Scan for the cell matching the given text and deliver its (x, y) coordinate at center. 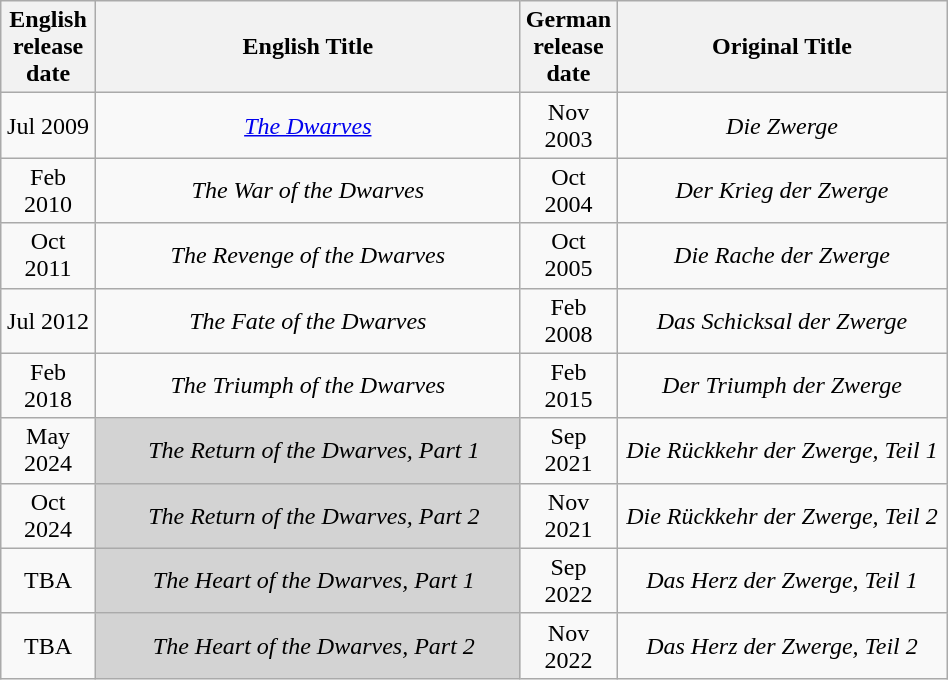
Feb 2010 (48, 190)
The Dwarves (308, 126)
Das Herz der Zwerge, Teil 2 (782, 646)
The Revenge of the Dwarves (308, 256)
Die Rückkehr der Zwerge, Teil 1 (782, 450)
Die Rache der Zwerge (782, 256)
The Fate of the Dwarves (308, 320)
Oct 2004 (568, 190)
Nov 2021 (568, 516)
The Triumph of the Dwarves (308, 386)
Feb 2008 (568, 320)
Oct 2005 (568, 256)
The Return of the Dwarves, Part 2 (308, 516)
Nov 2003 (568, 126)
English Title (308, 47)
Der Krieg der Zwerge (782, 190)
Oct 2024 (48, 516)
Die Rückkehr der Zwerge, Teil 2 (782, 516)
German release date (568, 47)
Das Schicksal der Zwerge (782, 320)
Jul 2012 (48, 320)
Der Triumph der Zwerge (782, 386)
Das Herz der Zwerge, Teil 1 (782, 580)
Feb 2018 (48, 386)
The Heart of the Dwarves, Part 1 (308, 580)
Feb 2015 (568, 386)
Original Title (782, 47)
May 2024 (48, 450)
Sep 2021 (568, 450)
Sep 2022 (568, 580)
The Heart of the Dwarves, Part 2 (308, 646)
English release date (48, 47)
The War of the Dwarves (308, 190)
Nov 2022 (568, 646)
The Return of the Dwarves, Part 1 (308, 450)
Oct 2011 (48, 256)
Jul 2009 (48, 126)
Die Zwerge (782, 126)
